Extract the [x, y] coordinate from the center of the cell holding the provided text.  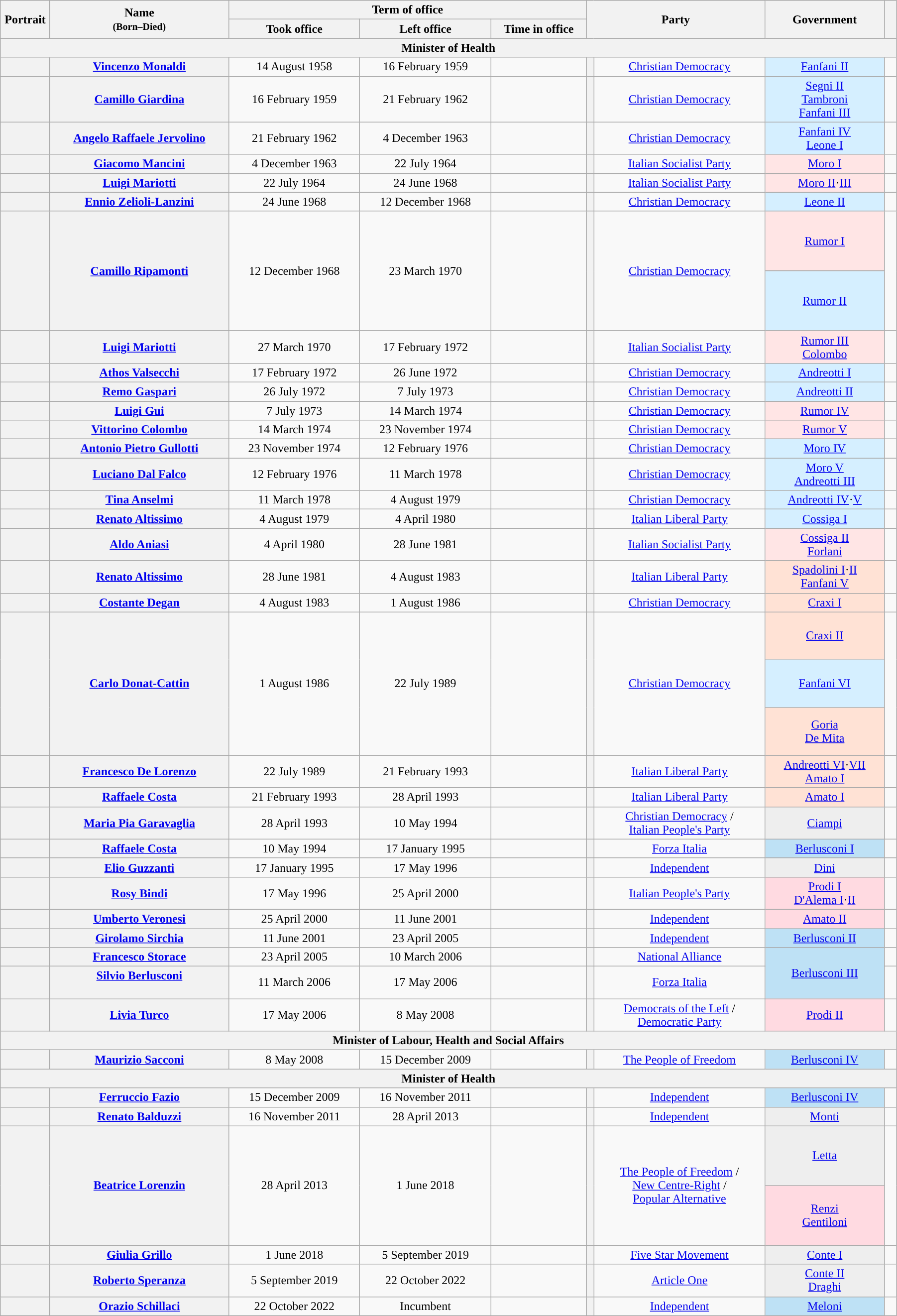
Article One [679, 1281]
Antonio Pietro Gullotti [139, 449]
Francesco Storace [139, 957]
27 March 1970 [295, 347]
Costante Degan [139, 602]
Conte IIDraghi [824, 1281]
Segni IITambroniFanfani III [824, 99]
Portrait [25, 19]
Orazio Schillaci [139, 1306]
Aldo Aniasi [139, 545]
RenziGentiloni [824, 1215]
Andreotti IV·V [824, 500]
Dini [824, 867]
Luigi Gui [139, 411]
Tina Anselmi [139, 500]
Elio Guzzanti [139, 867]
Moro IV [824, 449]
Andreotti VI·VIIAmato I [824, 772]
Maurizio Sacconi [139, 1060]
GoriaDe Mita [824, 731]
Amato I [824, 797]
Andreotti I [824, 372]
Party [676, 19]
Livia Turco [139, 1015]
Giulia Grillo [139, 1255]
Maria Pia Garavaglia [139, 823]
Fanfani IVLeone I [824, 138]
Moro II·III [824, 183]
10 March 2006 [425, 957]
Remo Gaspari [139, 391]
Democrats of the Left /Democratic Party [679, 1015]
Monti [824, 1116]
Carlo Donat-Cattin [139, 684]
Girolamo Sirchia [139, 938]
Time in office [539, 29]
National Alliance [679, 957]
Renato Balduzzi [139, 1116]
Berlusconi II [824, 938]
Incumbent [425, 1306]
Angelo Raffaele Jervolino [139, 138]
Ciampi [824, 823]
Christian Democracy /Italian People's Party [679, 823]
Government [824, 19]
Rosy Bindi [139, 893]
Craxi II [824, 636]
26 June 1972 [425, 372]
Rumor I [824, 241]
Luciano Dal Falco [139, 474]
Beatrice Lorenzin [139, 1186]
Five Star Movement [679, 1255]
Cossiga I [824, 519]
Andreotti II [824, 391]
Rumor V [824, 430]
Athos Valsecchi [139, 372]
Fanfani II [824, 67]
Cossiga IIForlani [824, 545]
Left office [425, 29]
Roberto Speranza [139, 1281]
Giacomo Mancini [139, 164]
Moro I [824, 164]
Leone II [824, 202]
Spadolini I·IIFanfani V [824, 577]
Minister of Labour, Health and Social Affairs [448, 1041]
Craxi I [824, 602]
Umberto Veronesi [139, 919]
Francesco De Lorenzo [139, 772]
Camillo Giardina [139, 99]
Ferruccio Fazio [139, 1097]
The People of Freedom [679, 1060]
26 July 1972 [295, 391]
Took office [295, 29]
Name(Born–Died) [139, 19]
Rumor IIIColombo [824, 347]
Berlusconi III [824, 973]
11 March 2006 [295, 983]
Letta [824, 1156]
Meloni [824, 1306]
Amato II [824, 919]
Silvio Berlusconi [139, 983]
Rumor IV [824, 411]
Vincenzo Monaldi [139, 67]
Camillo Ripamonti [139, 271]
23 March 1970 [425, 271]
Prodi II [824, 1015]
Berlusconi I [824, 848]
Italian People's Party [679, 893]
Ennio Zelioli-Lanzini [139, 202]
Prodi ID'Alema I·II [824, 893]
Term of office [408, 10]
Conte I [824, 1255]
Vittorino Colombo [139, 430]
14 August 1958 [295, 67]
Rumor II [824, 301]
Moro VAndreotti III [824, 474]
Fanfani VI [824, 684]
The People of Freedom /New Centre-Right /Popular Alternative [679, 1186]
